Scan for the cell matching the given text and deliver its (x, y) coordinate at center. 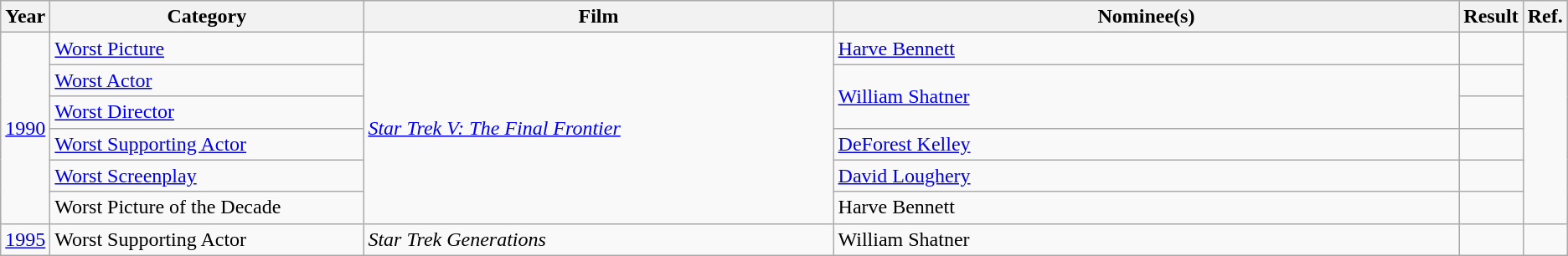
1990 (25, 128)
Category (207, 17)
Ref. (1545, 17)
Nominee(s) (1146, 17)
Star Trek V: The Final Frontier (598, 128)
Worst Director (207, 112)
Star Trek Generations (598, 239)
DeForest Kelley (1146, 144)
Worst Picture (207, 49)
Worst Picture of the Decade (207, 207)
David Loughery (1146, 176)
Worst Actor (207, 80)
1995 (25, 239)
Year (25, 17)
Film (598, 17)
Worst Screenplay (207, 176)
Result (1491, 17)
